Return [x, y] of the center of cell containing provided text 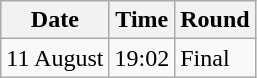
Round [215, 20]
11 August [55, 58]
Final [215, 58]
19:02 [142, 58]
Time [142, 20]
Date [55, 20]
